For the text-containing cell, return its midpoint in (X, Y) coordinate format. 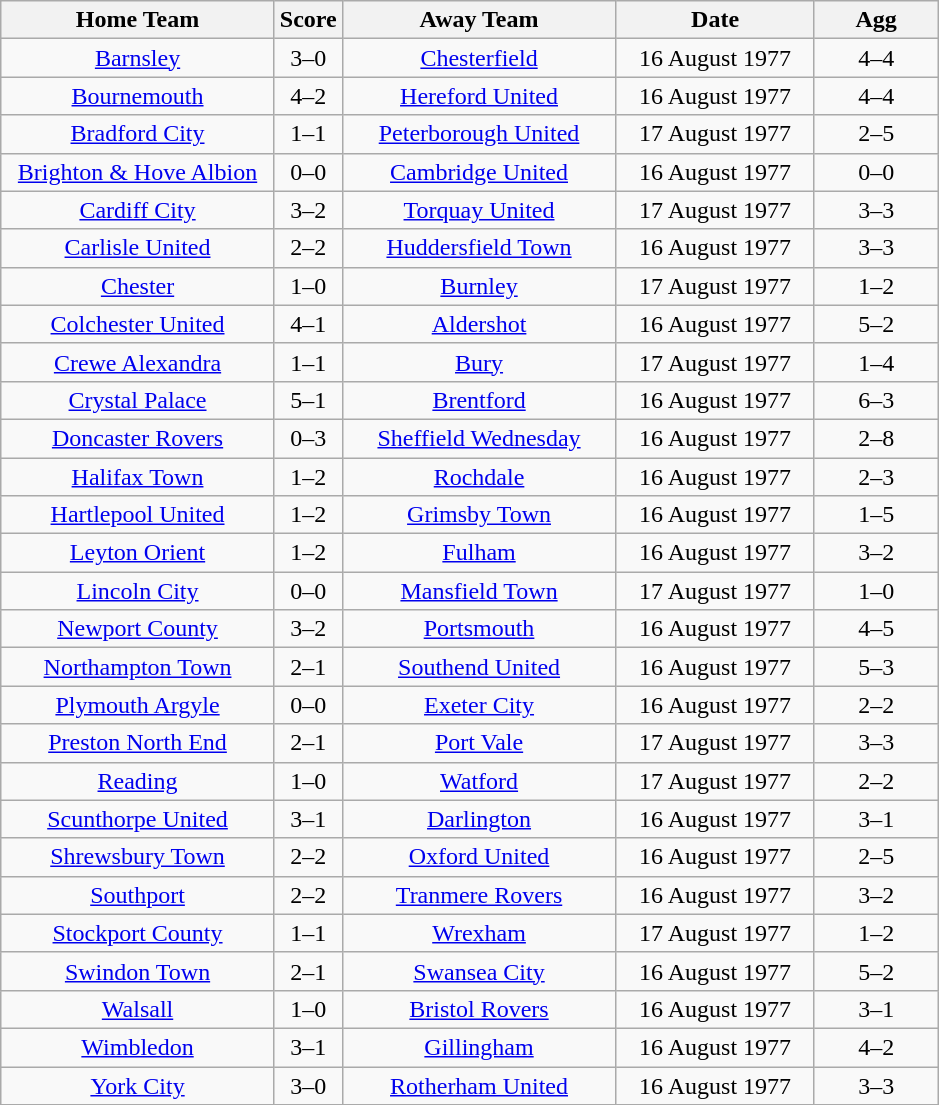
Bradford City (138, 134)
Wrexham (479, 933)
Fulham (479, 553)
Barnsley (138, 58)
Rotherham United (479, 1085)
Rochdale (479, 477)
0–3 (308, 438)
Burnley (479, 286)
Port Vale (479, 743)
Score (308, 20)
Swansea City (479, 971)
Oxford United (479, 857)
1–5 (876, 515)
Away Team (479, 20)
Shrewsbury Town (138, 857)
Mansfield Town (479, 591)
Brighton & Hove Albion (138, 172)
Peterborough United (479, 134)
Northampton Town (138, 667)
Date (716, 20)
4–1 (308, 324)
Bury (479, 362)
Bristol Rovers (479, 1009)
Hereford United (479, 96)
Walsall (138, 1009)
Sheffield Wednesday (479, 438)
Crewe Alexandra (138, 362)
Tranmere Rovers (479, 895)
Southport (138, 895)
Colchester United (138, 324)
Crystal Palace (138, 400)
Portsmouth (479, 629)
Home Team (138, 20)
Swindon Town (138, 971)
2–3 (876, 477)
Stockport County (138, 933)
Chester (138, 286)
6–3 (876, 400)
Aldershot (479, 324)
Cambridge United (479, 172)
1–4 (876, 362)
Darlington (479, 819)
Brentford (479, 400)
York City (138, 1085)
Bournemouth (138, 96)
Grimsby Town (479, 515)
Newport County (138, 629)
Halifax Town (138, 477)
Torquay United (479, 210)
Leyton Orient (138, 553)
5–3 (876, 667)
5–1 (308, 400)
4–5 (876, 629)
Southend United (479, 667)
Chesterfield (479, 58)
Agg (876, 20)
Scunthorpe United (138, 819)
Reading (138, 781)
Wimbledon (138, 1047)
Plymouth Argyle (138, 705)
Cardiff City (138, 210)
Doncaster Rovers (138, 438)
Exeter City (479, 705)
2–8 (876, 438)
Lincoln City (138, 591)
Carlisle United (138, 248)
Watford (479, 781)
Hartlepool United (138, 515)
Huddersfield Town (479, 248)
Gillingham (479, 1047)
Preston North End (138, 743)
